Scan for the cell matching the given text and deliver its [X, Y] coordinate at center. 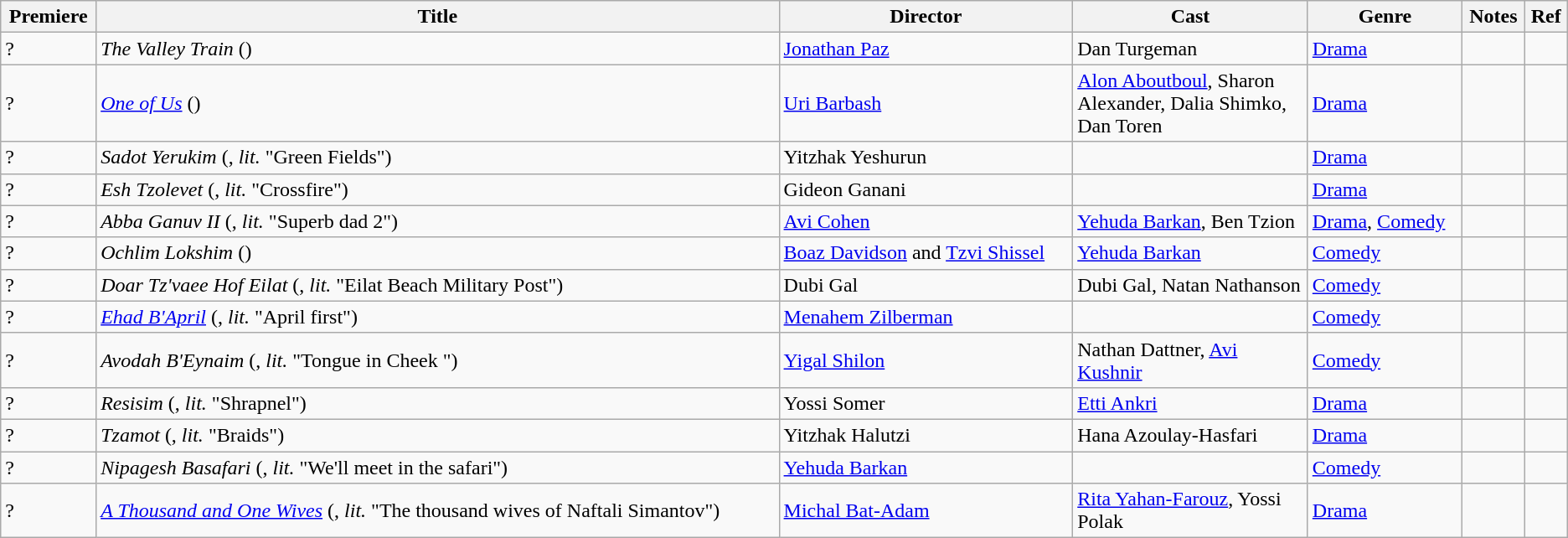
Ochlim Lokshim () [437, 253]
Michal Bat-Adam [926, 511]
Alon Aboutboul, Sharon Alexander, Dalia Shimko, Dan Toren [1191, 103]
Menahem Zilberman [926, 317]
Nipagesh Basafari (, lit. "We'll meet in the safari") [437, 467]
Resisim (, lit. "Shrapnel") [437, 403]
Director [926, 17]
Ehad B'April (, lit. "April first") [437, 317]
Rita Yahan-Farouz, Yossi Polak [1191, 511]
Notes [1493, 17]
Uri Barbash [926, 103]
Dan Turgeman [1191, 49]
Abba Ganuv II (, lit. "Superb dad 2") [437, 221]
Title [437, 17]
Drama, Comedy [1385, 221]
Yigal Shilon [926, 360]
Doar Tz'vaee Hof Eilat (, lit. "Eilat Beach Military Post") [437, 285]
Ref [1546, 17]
Tzamot (, lit. "Braids") [437, 435]
Sadot Yerukim (, lit. "Green Fields") [437, 158]
Nathan Dattner, Avi Kushnir [1191, 360]
Cast [1191, 17]
Yossi Somer [926, 403]
Dubi Gal, Natan Nathanson [1191, 285]
Yitzhak Yeshurun [926, 158]
Boaz Davidson and Tzvi Shissel [926, 253]
A Thousand and One Wives (, lit. "The thousand wives of Naftali Simantov") [437, 511]
Avodah B'Eynaim (, lit. "Tongue in Cheek ") [437, 360]
Etti Ankri [1191, 403]
The Valley Train () [437, 49]
Gideon Ganani [926, 189]
Jonathan Paz [926, 49]
One of Us () [437, 103]
Premiere [49, 17]
Genre [1385, 17]
Hana Azoulay-Hasfari [1191, 435]
Yitzhak Halutzi [926, 435]
Avi Cohen [926, 221]
Dubi Gal [926, 285]
Esh Tzolevet (, lit. "Crossfire") [437, 189]
Yehuda Barkan, Ben Tzion [1191, 221]
